Capture the cell that displays the provided text and extract its (x, y) central coordinate. 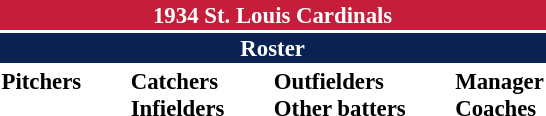
1934 St. Louis Cardinals (272, 15)
Roster (272, 48)
